Scan for the cell matching the given text and deliver its (X, Y) coordinate at center. 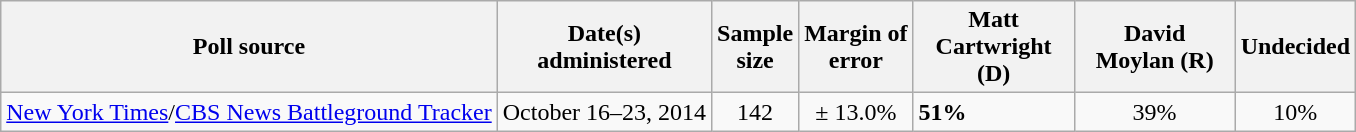
MattCartwright (D) (994, 47)
142 (756, 112)
Undecided (1295, 47)
DavidMoylan (R) (1154, 47)
Poll source (249, 47)
New York Times/CBS News Battleground Tracker (249, 112)
51% (994, 112)
Margin oferror (856, 47)
October 16–23, 2014 (604, 112)
10% (1295, 112)
± 13.0% (856, 112)
39% (1154, 112)
Date(s)administered (604, 47)
Samplesize (756, 47)
